Extract the [x, y] coordinate from the center of the cell holding the provided text.  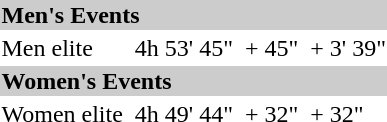
Men elite [62, 48]
4h 53' 45" [184, 48]
Men's Events [194, 15]
+ 45" [271, 48]
Women's Events [194, 81]
